Scan for the cell matching the given text and deliver its [X, Y] coordinate at center. 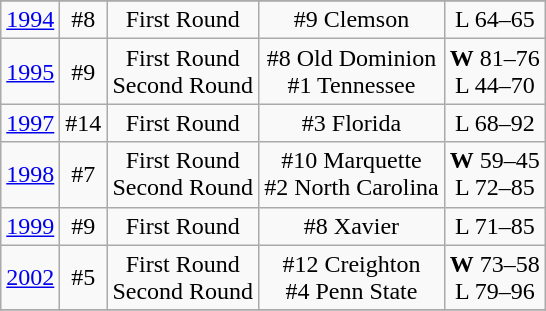
1995 [30, 72]
#14 [84, 123]
#8 Xavier [352, 226]
#8 Old Dominion#1 Tennessee [352, 72]
#9 Clemson [352, 20]
L 64–65 [494, 20]
W 59–45L 72–85 [494, 174]
#7 [84, 174]
L 71–85 [494, 226]
#8 [84, 20]
W 73–58L 79–96 [494, 278]
1997 [30, 123]
#12 Creighton#4 Penn State [352, 278]
L 68–92 [494, 123]
2002 [30, 278]
#10 Marquette#2 North Carolina [352, 174]
#5 [84, 278]
W 81–76L 44–70 [494, 72]
1998 [30, 174]
1994 [30, 20]
#3 Florida [352, 123]
1999 [30, 226]
